Locate the cell with the specified text and output its (x, y) center coordinate. 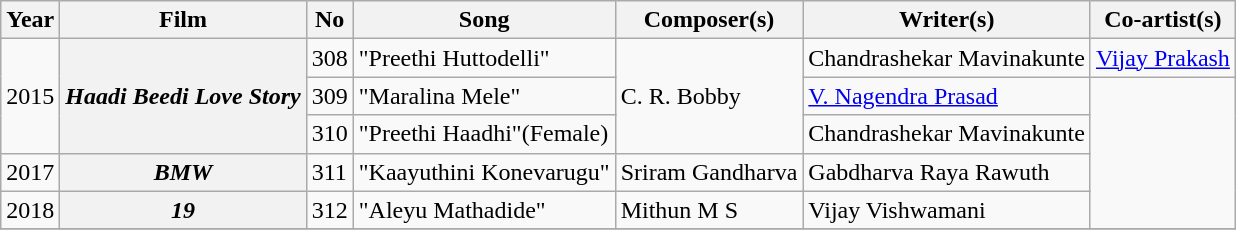
Composer(s) (709, 20)
Song (484, 20)
No (330, 20)
311 (330, 172)
308 (330, 58)
Co-artist(s) (1162, 20)
Vijay Vishwamani (947, 210)
Gabdharva Raya Rawuth (947, 172)
Haadi Beedi Love Story (183, 96)
Mithun M S (709, 210)
2015 (30, 96)
V. Nagendra Prasad (947, 96)
Year (30, 20)
"Kaayuthini Konevarugu" (484, 172)
2017 (30, 172)
"Preethi Huttodelli" (484, 58)
C. R. Bobby (709, 96)
Writer(s) (947, 20)
2018 (30, 210)
Vijay Prakash (1162, 58)
BMW (183, 172)
Film (183, 20)
19 (183, 210)
Sriram Gandharva (709, 172)
310 (330, 134)
"Preethi Haadhi"(Female) (484, 134)
"Aleyu Mathadide" (484, 210)
312 (330, 210)
309 (330, 96)
"Maralina Mele" (484, 96)
